Provide the (X, Y) coordinate of the cell's center where the given text is located.  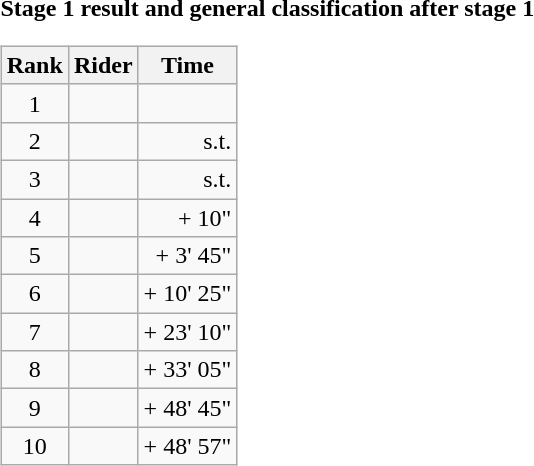
Rank (34, 65)
+ 23' 10" (188, 332)
4 (34, 217)
1 (34, 103)
+ 48' 57" (188, 446)
3 (34, 179)
10 (34, 446)
+ 10" (188, 217)
9 (34, 408)
+ 3' 45" (188, 256)
8 (34, 370)
2 (34, 141)
7 (34, 332)
+ 48' 45" (188, 408)
Rider (103, 65)
5 (34, 256)
+ 10' 25" (188, 294)
+ 33' 05" (188, 370)
Time (188, 65)
6 (34, 294)
